For the text-containing cell, return its midpoint in (X, Y) coordinate format. 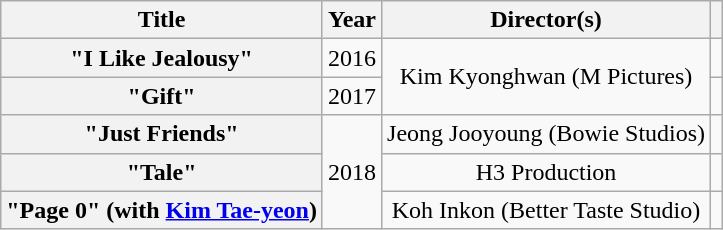
"Just Friends" (162, 134)
Title (162, 20)
Jeong Jooyoung (Bowie Studios) (546, 134)
2016 (352, 58)
Year (352, 20)
"Tale" (162, 172)
H3 Production (546, 172)
Koh Inkon (Better Taste Studio) (546, 210)
"Gift" (162, 96)
2018 (352, 172)
2017 (352, 96)
"Page 0" (with Kim Tae-yeon) (162, 210)
Kim Kyonghwan (M Pictures) (546, 77)
Director(s) (546, 20)
"I Like Jealousy" (162, 58)
